Extract the [x, y] coordinate from the center of the cell holding the provided text.  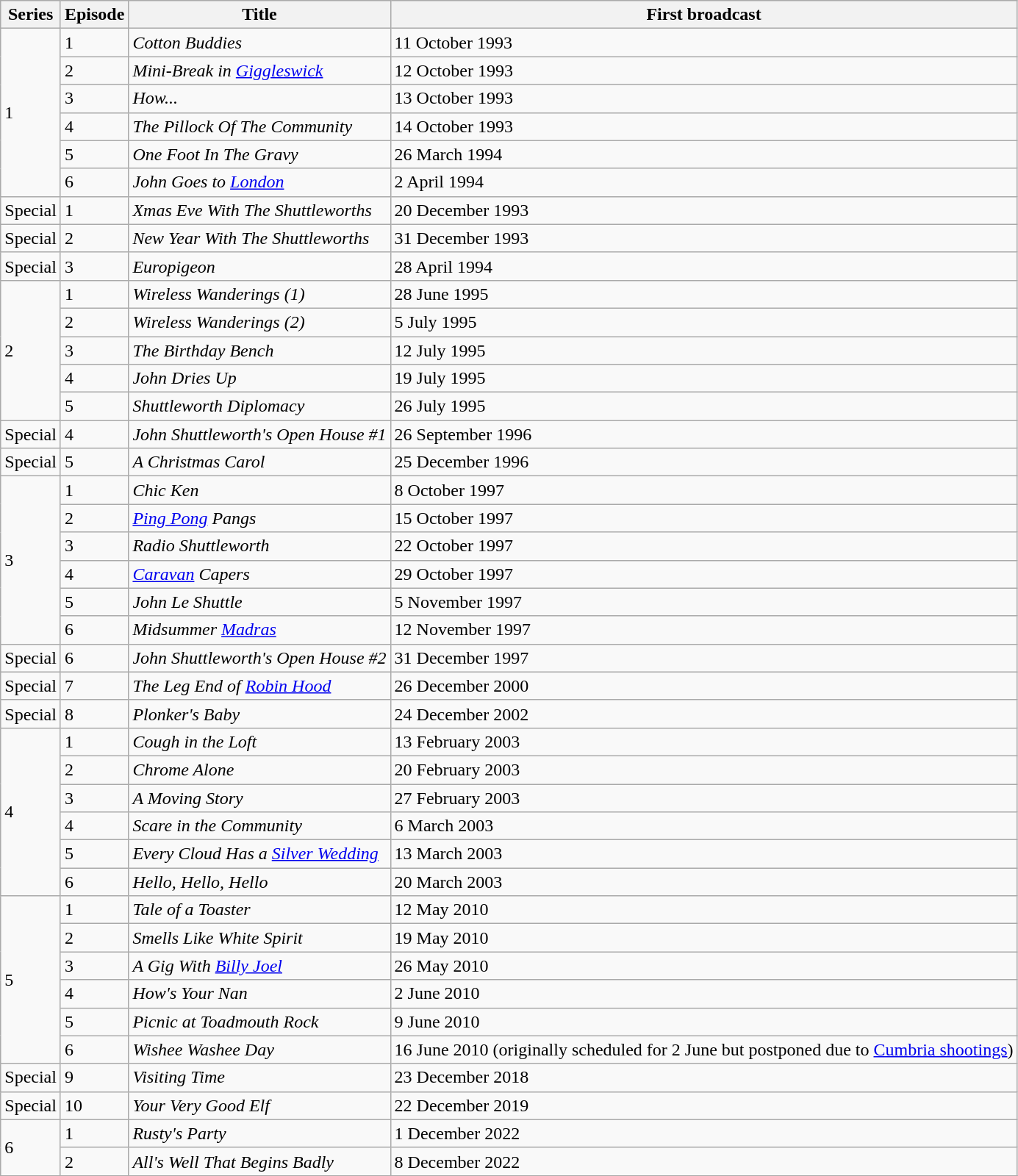
Rusty's Party [259, 1133]
A Christmas Carol [259, 462]
Smells Like White Spirit [259, 938]
14 October 1993 [704, 126]
Mini-Break in Giggleswick [259, 71]
28 April 1994 [704, 266]
A Moving Story [259, 797]
1 December 2022 [704, 1133]
6 March 2003 [704, 826]
Wireless Wanderings (1) [259, 294]
20 February 2003 [704, 770]
25 December 1996 [704, 462]
8 December 2022 [704, 1161]
The Pillock Of The Community [259, 126]
12 July 1995 [704, 351]
Visiting Time [259, 1078]
Shuttleworth Diplomacy [259, 406]
10 [94, 1105]
26 July 1995 [704, 406]
Midsummer Madras [259, 630]
John Le Shuttle [259, 602]
31 December 1993 [704, 238]
26 September 1996 [704, 434]
Ping Pong Pangs [259, 518]
Every Cloud Has a Silver Wedding [259, 854]
8 October 1997 [704, 490]
15 October 1997 [704, 518]
8 [94, 714]
22 December 2019 [704, 1105]
5 July 1995 [704, 322]
7 [94, 686]
19 July 1995 [704, 379]
19 May 2010 [704, 938]
Caravan Capers [259, 574]
Cotton Buddies [259, 43]
Chic Ken [259, 490]
Wireless Wanderings (2) [259, 322]
22 October 1997 [704, 546]
The Birthday Bench [259, 351]
A Gig With Billy Joel [259, 966]
All's Well That Begins Badly [259, 1161]
9 [94, 1078]
Radio Shuttleworth [259, 546]
Europigeon [259, 266]
16 June 2010 (originally scheduled for 2 June but postponed due to Cumbria shootings) [704, 1050]
5 November 1997 [704, 602]
2 April 1994 [704, 182]
John Shuttleworth's Open House #1 [259, 434]
11 October 1993 [704, 43]
John Shuttleworth's Open House #2 [259, 658]
Plonker's Baby [259, 714]
24 December 2002 [704, 714]
13 February 2003 [704, 742]
John Goes to London [259, 182]
Chrome Alone [259, 770]
How's Your Nan [259, 994]
29 October 1997 [704, 574]
New Year With The Shuttleworths [259, 238]
Title [259, 15]
12 October 1993 [704, 71]
The Leg End of Robin Hood [259, 686]
12 November 1997 [704, 630]
23 December 2018 [704, 1078]
First broadcast [704, 15]
20 December 1993 [704, 210]
26 December 2000 [704, 686]
Picnic at Toadmouth Rock [259, 1022]
26 March 1994 [704, 154]
20 March 2003 [704, 882]
2 June 2010 [704, 994]
Series [31, 15]
26 May 2010 [704, 966]
Cough in the Loft [259, 742]
Episode [94, 15]
Xmas Eve With The Shuttleworths [259, 210]
Your Very Good Elf [259, 1105]
Tale of a Toaster [259, 910]
13 October 1993 [704, 98]
Wishee Washee Day [259, 1050]
Hello, Hello, Hello [259, 882]
27 February 2003 [704, 797]
John Dries Up [259, 379]
One Foot In The Gravy [259, 154]
9 June 2010 [704, 1022]
Scare in the Community [259, 826]
31 December 1997 [704, 658]
12 May 2010 [704, 910]
13 March 2003 [704, 854]
How... [259, 98]
28 June 1995 [704, 294]
